Determine the (X, Y) coordinate at the center of the cell enclosing the given text.  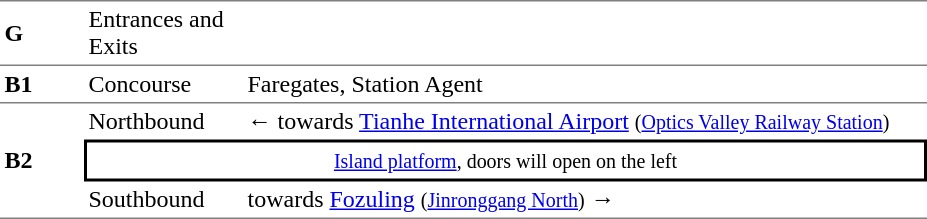
Concourse (164, 85)
Northbound (164, 122)
G (42, 33)
Faregates, Station Agent (585, 85)
← towards Tianhe International Airport (Optics Valley Railway Station) (585, 122)
Entrances and Exits (164, 33)
B1 (42, 85)
Island platform, doors will open on the left (506, 161)
